Return [x, y] of the center of cell containing provided text 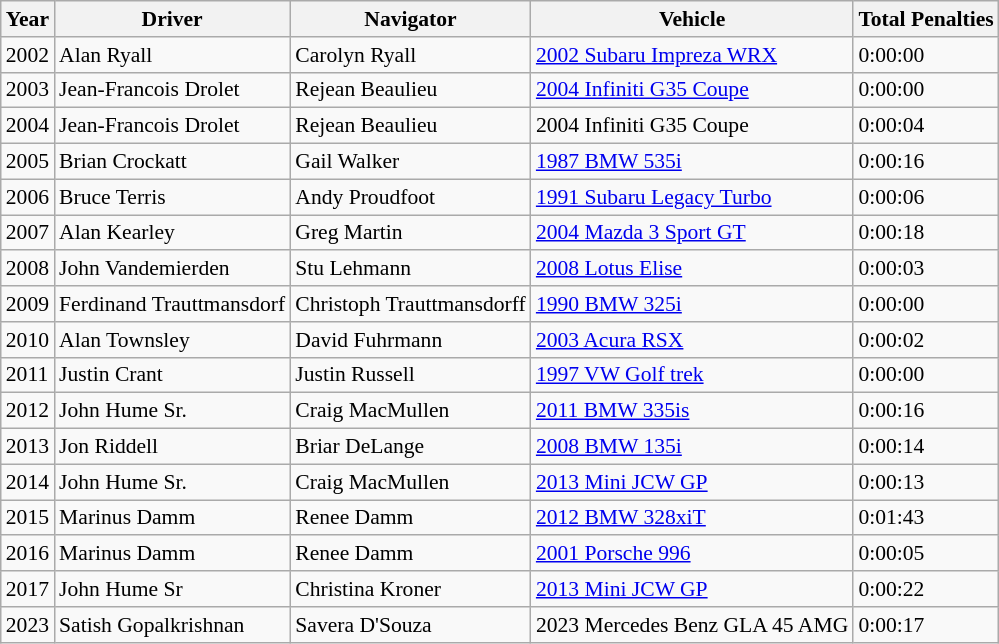
2016 [28, 554]
0:00:17 [926, 625]
0:00:18 [926, 233]
0:00:02 [926, 340]
Alan Townsley [172, 340]
Satish Gopalkrishnan [172, 625]
2007 [28, 233]
2012 BMW 328xiT [692, 518]
Bruce Terris [172, 197]
Savera D'Souza [410, 625]
Ferdinand Trauttmansdorf [172, 304]
2001 Porsche 996 [692, 554]
Brian Crockatt [172, 162]
0:00:04 [926, 126]
2004 [28, 126]
1987 BMW 535i [692, 162]
0:01:43 [926, 518]
Justin Crant [172, 375]
2003 Acura RSX [692, 340]
Driver [172, 19]
Carolyn Ryall [410, 55]
2006 [28, 197]
Christina Kroner [410, 589]
2013 [28, 447]
Alan Ryall [172, 55]
Total Penalties [926, 19]
John Vandemierden [172, 269]
1997 VW Golf trek [692, 375]
Briar DeLange [410, 447]
Vehicle [692, 19]
Stu Lehmann [410, 269]
2009 [28, 304]
2002 Subaru Impreza WRX [692, 55]
2003 [28, 90]
0:00:06 [926, 197]
John Hume Sr [172, 589]
Greg Martin [410, 233]
2023 Mercedes Benz GLA 45 AMG [692, 625]
2008 BMW 135i [692, 447]
Year [28, 19]
1991 Subaru Legacy Turbo [692, 197]
0:00:13 [926, 482]
2010 [28, 340]
2002 [28, 55]
Christoph Trauttmansdorff [410, 304]
2014 [28, 482]
David Fuhrmann [410, 340]
1990 BMW 325i [692, 304]
Justin Russell [410, 375]
Alan Kearley [172, 233]
2023 [28, 625]
2005 [28, 162]
0:00:14 [926, 447]
0:00:03 [926, 269]
2008 [28, 269]
Gail Walker [410, 162]
2017 [28, 589]
2008 Lotus Elise [692, 269]
2015 [28, 518]
0:00:05 [926, 554]
2012 [28, 411]
Navigator [410, 19]
2004 Mazda 3 Sport GT [692, 233]
0:00:22 [926, 589]
2011 BMW 335is [692, 411]
2011 [28, 375]
Andy Proudfoot [410, 197]
Jon Riddell [172, 447]
